Detect which cell encompasses the target text, then output its [X, Y] center coordinate. 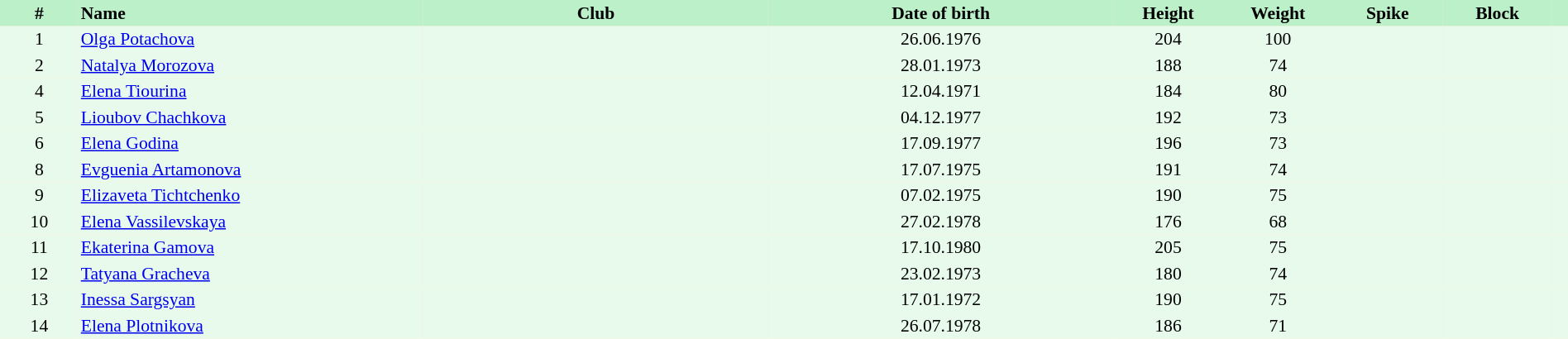
100 [1279, 40]
26.07.1978 [941, 326]
10 [40, 222]
Height [1168, 13]
Date of birth [941, 13]
1 [40, 40]
Elizaveta Tichtchenko [251, 195]
17.10.1980 [941, 248]
68 [1279, 222]
Inessa Sargsyan [251, 299]
186 [1168, 326]
80 [1279, 91]
192 [1168, 117]
04.12.1977 [941, 117]
180 [1168, 274]
176 [1168, 222]
Elena Godina [251, 144]
205 [1168, 248]
5 [40, 117]
Evguenia Artamonova [251, 169]
11 [40, 248]
14 [40, 326]
Club [595, 13]
Block [1497, 13]
8 [40, 169]
28.01.1973 [941, 65]
9 [40, 195]
Weight [1279, 13]
Lioubov Chachkova [251, 117]
191 [1168, 169]
Elena Vassilevskaya [251, 222]
07.02.1975 [941, 195]
# [40, 13]
Natalya Morozova [251, 65]
23.02.1973 [941, 274]
204 [1168, 40]
71 [1279, 326]
Elena Plotnikova [251, 326]
Olga Potachova [251, 40]
184 [1168, 91]
196 [1168, 144]
2 [40, 65]
12 [40, 274]
17.07.1975 [941, 169]
Spike [1388, 13]
188 [1168, 65]
Tatyana Gracheva [251, 274]
17.09.1977 [941, 144]
Elena Tiourina [251, 91]
4 [40, 91]
17.01.1972 [941, 299]
Ekaterina Gamova [251, 248]
27.02.1978 [941, 222]
12.04.1971 [941, 91]
Name [251, 13]
13 [40, 299]
26.06.1976 [941, 40]
6 [40, 144]
